Locate the cell with the specified text and output its (X, Y) center coordinate. 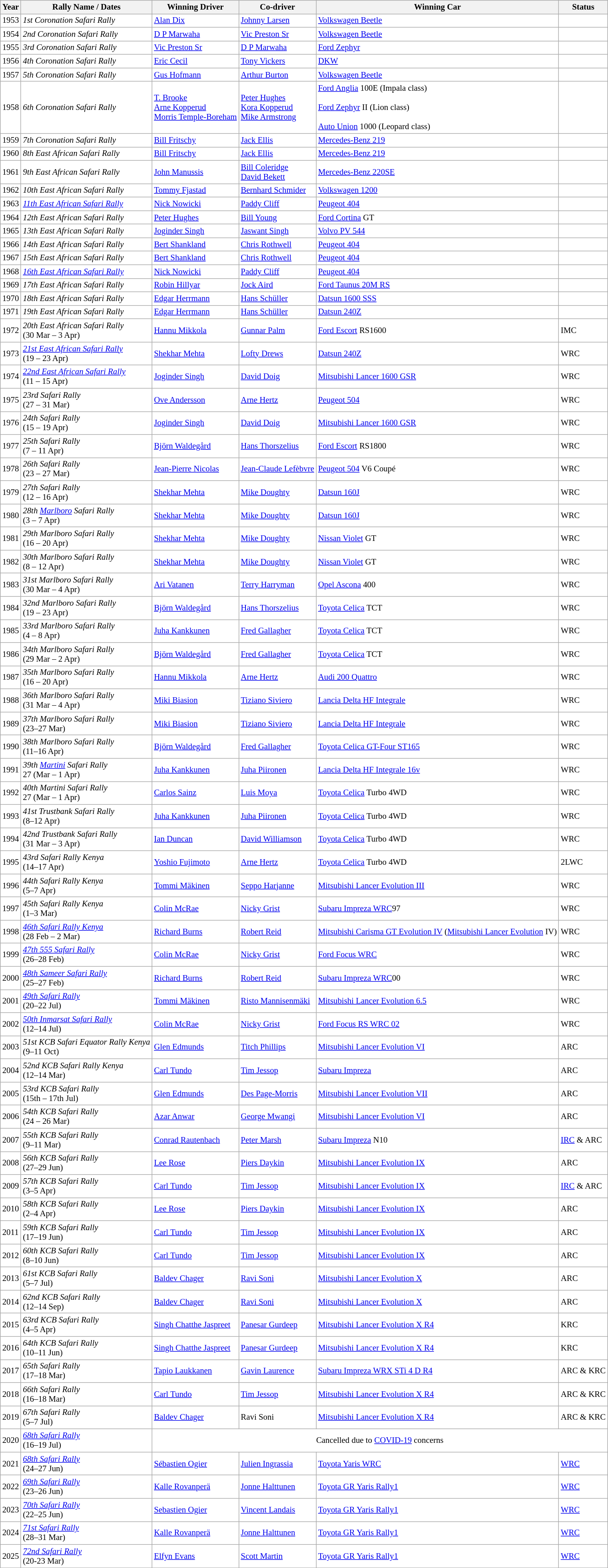
1961 (11, 172)
Audi 200 Quattro (437, 677)
Vincent Landais (277, 1510)
1985 (11, 631)
1959 (11, 140)
38th Marlboro Safari Rally (11–16 Apr) (86, 747)
Eric Cecil (195, 61)
Subaru Impreza WRC97 (437, 909)
Lofty Drews (277, 353)
Datsun 1600 SSS (437, 299)
T. Brooke Arne Kopperud Morris Temple-Boreham (195, 108)
34th Marlboro Safari Rally (29 Mar – 2 Apr) (86, 654)
2016 (11, 1348)
Scott Martin (277, 1556)
Peter Marsh (277, 1140)
1968 (11, 271)
2nd Coronation Safari Rally (86, 34)
2017 (11, 1371)
63rd KCB Safari Rally (4–5 Apr) (86, 1325)
65th Safari Rally (17–18 Mar) (86, 1371)
Titch Phillips (277, 1047)
Tapio Laukkanen (195, 1371)
2025 (11, 1556)
45th Safari Rally Kenya (1–3 Mar) (86, 909)
John Manussis (195, 172)
2021 (11, 1464)
31st Marlboro Safari Rally (30 Mar – 4 Apr) (86, 585)
1993 (11, 816)
2020 (11, 1440)
Subaru Impreza (437, 1071)
26th Safari Rally (23 – 27 Mar) (86, 469)
2001 (11, 1001)
IMC (583, 331)
Yoshio Fujimoto (195, 862)
2009 (11, 1186)
1980 (11, 515)
12th East African Safari Rally (86, 217)
58th KCB Safari Rally (2–4 Apr) (86, 1209)
1988 (11, 700)
George Mwangi (277, 1117)
1960 (11, 154)
1983 (11, 585)
2000 (11, 978)
Peugeot 504 (437, 400)
18th East African Safari Rally (86, 299)
36th Marlboro Safari Rally (31 Mar – 4 Apr) (86, 700)
2007 (11, 1140)
Year (11, 7)
Volkswagen 1200 (437, 190)
1977 (11, 446)
1954 (11, 34)
16th East African Safari Rally (86, 271)
Robin Hillyar (195, 285)
Luis Moya (277, 793)
21st East African Safari Rally (19 – 23 Apr) (86, 353)
59th KCB Safari Rally (17–19 Jun) (86, 1232)
Winning Driver (195, 7)
1999 (11, 955)
Ari Vatanen (195, 585)
Ford Escort RS1800 (437, 446)
Sebastien Ogier (195, 1510)
66th Safari Rally (16–18 Mar) (86, 1394)
Subaru Impreza WRX STi 4 D R4 (437, 1371)
Volvo PV 544 (437, 231)
2011 (11, 1232)
Elfyn Evans (195, 1556)
1974 (11, 377)
Tommy Fjastad (195, 190)
39th Martini Safari Rally 27 (Mar – 1 Apr) (86, 770)
2024 (11, 1533)
68th Safari Rally (24–27 Jun) (86, 1464)
32nd Marlboro Safari Rally (19 – 23 Apr) (86, 608)
Sébastien Ogier (195, 1464)
Tony Vickers (277, 61)
15th East African Safari Rally (86, 258)
1996 (11, 886)
Ove Andersson (195, 400)
14th East African Safari Rally (86, 244)
Jean-Claude Lefèbvre (277, 469)
Ford Escort RS1600 (437, 331)
Toyota Yaris WRC (437, 1464)
DKW (437, 61)
2002 (11, 1024)
Ford Anglia 100E (Impala class) Ford Zephyr II (Lion class) Auto Union 1000 (Leopard class) (437, 108)
72nd Safari Rally (20-23 Mar) (86, 1556)
64th KCB Safari Rally (10–11 Jun) (86, 1348)
68th Safari Rally (16–19 Jul) (86, 1440)
1964 (11, 217)
20th East African Safari Rally (30 Mar – 3 Apr) (86, 331)
50th Inmarsat Safari Rally (12–14 Jul) (86, 1024)
2018 (11, 1394)
2005 (11, 1093)
3rd Coronation Safari Rally (86, 48)
1969 (11, 285)
Ford Taunus 20M RS (437, 285)
1978 (11, 469)
62nd KCB Safari Rally (12–14 Sep) (86, 1302)
Conrad Rautenbach (195, 1140)
Azar Anwar (195, 1117)
2006 (11, 1117)
1975 (11, 400)
1984 (11, 608)
1955 (11, 48)
46th Safari Rally Kenya (28 Feb – 2 Mar) (86, 932)
40th Martini Safari Rally 27 (Mar – 1 Apr) (86, 793)
1991 (11, 770)
2013 (11, 1279)
1992 (11, 793)
2008 (11, 1163)
37th Marlboro Safari Rally (23–27 Mar) (86, 724)
7th Coronation Safari Rally (86, 140)
2004 (11, 1071)
Arthur Burton (277, 75)
57th KCB Safari Rally (3–5 Apr) (86, 1186)
Rally Name / Dates (86, 7)
33rd Marlboro Safari Rally (4 – 8 Apr) (86, 631)
1972 (11, 331)
Mitsubishi Carisma GT Evolution IV (Mitsubishi Lancer Evolution IV) (437, 932)
Bill Coleridge David Bekett (277, 172)
Des Page-Morris (277, 1093)
Jaswant Singh (277, 231)
25th Safari Rally (7 – 11 Apr) (86, 446)
53rd KCB Safari Rally (15th – 17th Jul) (86, 1093)
Subaru Impreza N10 (437, 1140)
47th 555 Safari Rally (26–28 Feb) (86, 955)
Mercedes-Benz 220SE (437, 172)
49th Safari Rally (20–22 Jul) (86, 1001)
1989 (11, 724)
52nd KCB Safari Rally Kenya (12–14 Mar) (86, 1071)
Gavin Laurence (277, 1371)
1971 (11, 312)
9th East African Safari Rally (86, 172)
1956 (11, 61)
22nd East African Safari Rally (11 – 15 Apr) (86, 377)
Risto Mannisenmäki (277, 1001)
2014 (11, 1302)
2LWC (583, 862)
2003 (11, 1047)
1987 (11, 677)
43rd Safari Rally Kenya (14–17 Apr) (86, 862)
23rd Safari Rally (27 – 31 Mar) (86, 400)
69th Safari Rally (23–26 Jun) (86, 1487)
71st Safari Rally (28–31 Mar) (86, 1533)
29th Marlboro Safari Rally (16 – 20 Apr) (86, 539)
17th East African Safari Rally (86, 285)
Ian Duncan (195, 839)
Ford Focus RS WRC 02 (437, 1024)
2015 (11, 1325)
Mitsubishi Lancer Evolution VII (437, 1093)
2019 (11, 1417)
1970 (11, 299)
1982 (11, 562)
2023 (11, 1510)
28th Marlboro Safari Rally (3 – 7 Apr) (86, 515)
54th KCB Safari Rally (24 – 26 Mar) (86, 1117)
Mitsubishi Lancer Evolution 6.5 (437, 1001)
Toyota Celica GT-Four ST165 (437, 747)
Status (583, 7)
Ford Focus WRC (437, 955)
Subaru Impreza WRC00 (437, 978)
Bill Young (277, 217)
67th Safari Rally (5–7 Jul) (86, 1417)
Peter Hughes (195, 217)
1963 (11, 204)
5th Coronation Safari Rally (86, 75)
27th Safari Rally (12 – 16 Apr) (86, 492)
1965 (11, 231)
Bernhard Schmider (277, 190)
70th Safari Rally (22–25 Jun) (86, 1510)
1986 (11, 654)
35th Marlboro Safari Rally (16 – 20 Apr) (86, 677)
1995 (11, 862)
Mitsubishi Lancer Evolution III (437, 886)
48th Sameer Safari Rally (25–27 Feb) (86, 978)
1958 (11, 108)
Co-driver (277, 7)
60th KCB Safari Rally (8–10 Jun) (86, 1255)
Johnny Larsen (277, 20)
13th East African Safari Rally (86, 231)
1953 (11, 20)
1979 (11, 492)
Peugeot 504 V6 Coupé (437, 469)
1990 (11, 747)
42nd Trustbank Safari Rally (31 Mar – 3 Apr) (86, 839)
61st KCB Safari Rally (5–7 Jul) (86, 1279)
56th KCB Safari Rally (27–29 Jun) (86, 1163)
41st Trustbank Safari Rally (8–12 Apr) (86, 816)
1st Coronation Safari Rally (86, 20)
1997 (11, 909)
19th East African Safari Rally (86, 312)
Ford Zephyr (437, 48)
1994 (11, 839)
Winning Car (437, 7)
Jean-Pierre Nicolas (195, 469)
Julien Ingrassia (277, 1464)
Opel Ascona 400 (437, 585)
51st KCB Safari Equator Rally Kenya (9–11 Oct) (86, 1047)
Alan Dix (195, 20)
1966 (11, 244)
8th East African Safari Rally (86, 154)
Seppo Harjanne (277, 886)
Gus Hofmann (195, 75)
30th Marlboro Safari Rally (8 – 12 Apr) (86, 562)
4th Coronation Safari Rally (86, 61)
55th KCB Safari Rally (9–11 Mar) (86, 1140)
11th East African Safari Rally (86, 204)
1981 (11, 539)
Lancia Delta HF Integrale 16v (437, 770)
2012 (11, 1255)
Terry Harryman (277, 585)
Gunnar Palm (277, 331)
Carlos Sainz (195, 793)
Cancelled due to COVID-19 concerns (380, 1440)
24th Safari Rally (15 – 19 Apr) (86, 423)
1976 (11, 423)
Ford Cortina GT (437, 217)
Peter Hughes Kora Kopperud Mike Armstrong (277, 108)
1967 (11, 258)
2022 (11, 1487)
6th Coronation Safari Rally (86, 108)
1957 (11, 75)
44th Safari Rally Kenya (5–7 Apr) (86, 886)
1962 (11, 190)
1973 (11, 353)
2010 (11, 1209)
Jock Aird (277, 285)
1998 (11, 932)
10th East African Safari Rally (86, 190)
David Williamson (277, 839)
